Return (x, y) of the center of cell containing provided text 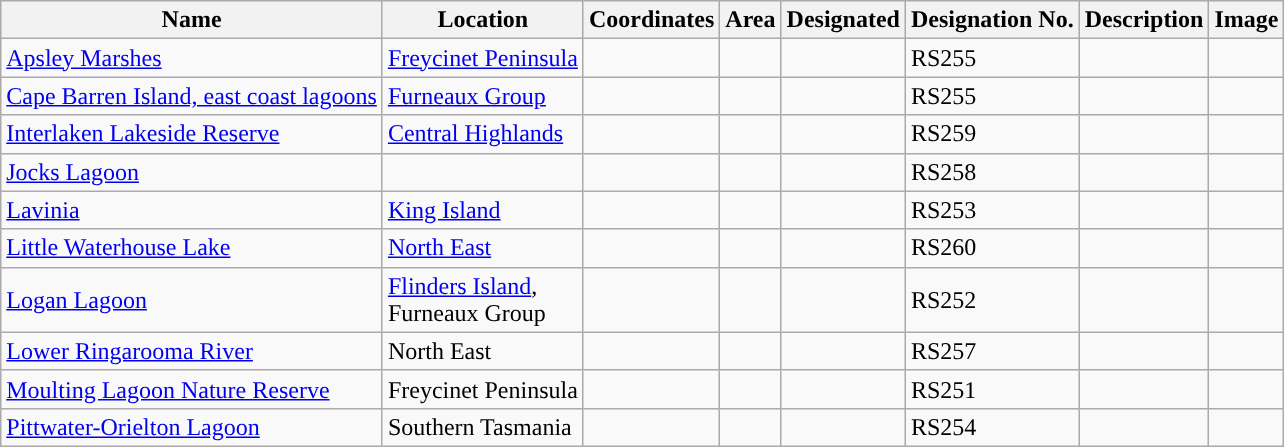
RS252 (992, 300)
Lavinia (192, 210)
Southern Tasmania (482, 427)
Little Waterhouse Lake (192, 248)
RS260 (992, 248)
RS253 (992, 210)
Image (1246, 20)
RS257 (992, 351)
Moulting Lagoon Nature Reserve (192, 389)
Apsley Marshes (192, 58)
Furneaux Group (482, 96)
Cape Barren Island, east coast lagoons (192, 96)
Name (192, 20)
Lower Ringarooma River (192, 351)
Central Highlands (482, 134)
Area (750, 20)
Coordinates (651, 20)
RS251 (992, 389)
RS258 (992, 172)
Location (482, 20)
Jocks Lagoon (192, 172)
Pittwater-Orielton Lagoon (192, 427)
Interlaken Lakeside Reserve (192, 134)
Logan Lagoon (192, 300)
Flinders Island,Furneaux Group (482, 300)
King Island (482, 210)
Description (1144, 20)
Designated (843, 20)
Designation No. (992, 20)
RS254 (992, 427)
RS259 (992, 134)
